Return the [X, Y] coordinate for the center point of the cell that contains the specified text.  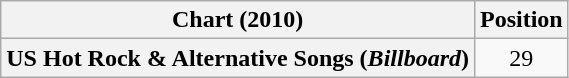
Position [521, 20]
29 [521, 58]
Chart (2010) [238, 20]
US Hot Rock & Alternative Songs (Billboard) [238, 58]
